Identify which cell holds the provided text, then report its (x, y) central coordinate. 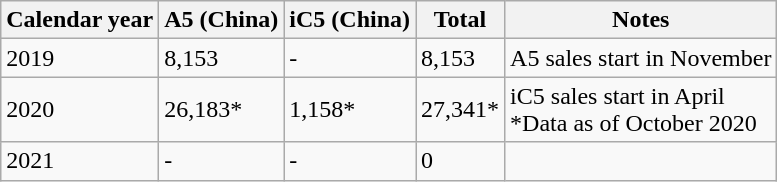
1,158* (350, 110)
26,183* (222, 110)
Calendar year (80, 20)
27,341* (460, 110)
A5 (China) (222, 20)
iC5 sales start in April*Data as of October 2020 (641, 110)
2020 (80, 110)
Notes (641, 20)
2019 (80, 58)
0 (460, 161)
2021 (80, 161)
iC5 (China) (350, 20)
A5 sales start in November (641, 58)
Total (460, 20)
